From the cell containing the given text, extract its center point as [x, y] coordinate. 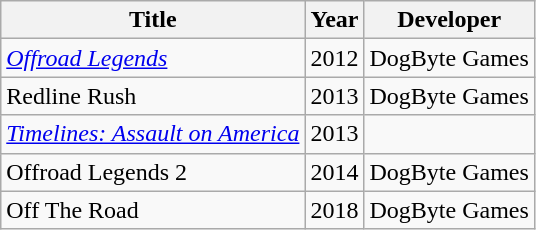
2018 [334, 210]
Redline Rush [153, 96]
Year [334, 20]
2012 [334, 58]
Developer [449, 20]
2014 [334, 172]
Offroad Legends [153, 58]
Off The Road [153, 210]
Offroad Legends 2 [153, 172]
Title [153, 20]
Timelines: Assault on America [153, 134]
